Scan for the cell matching the given text and deliver its (x, y) coordinate at center. 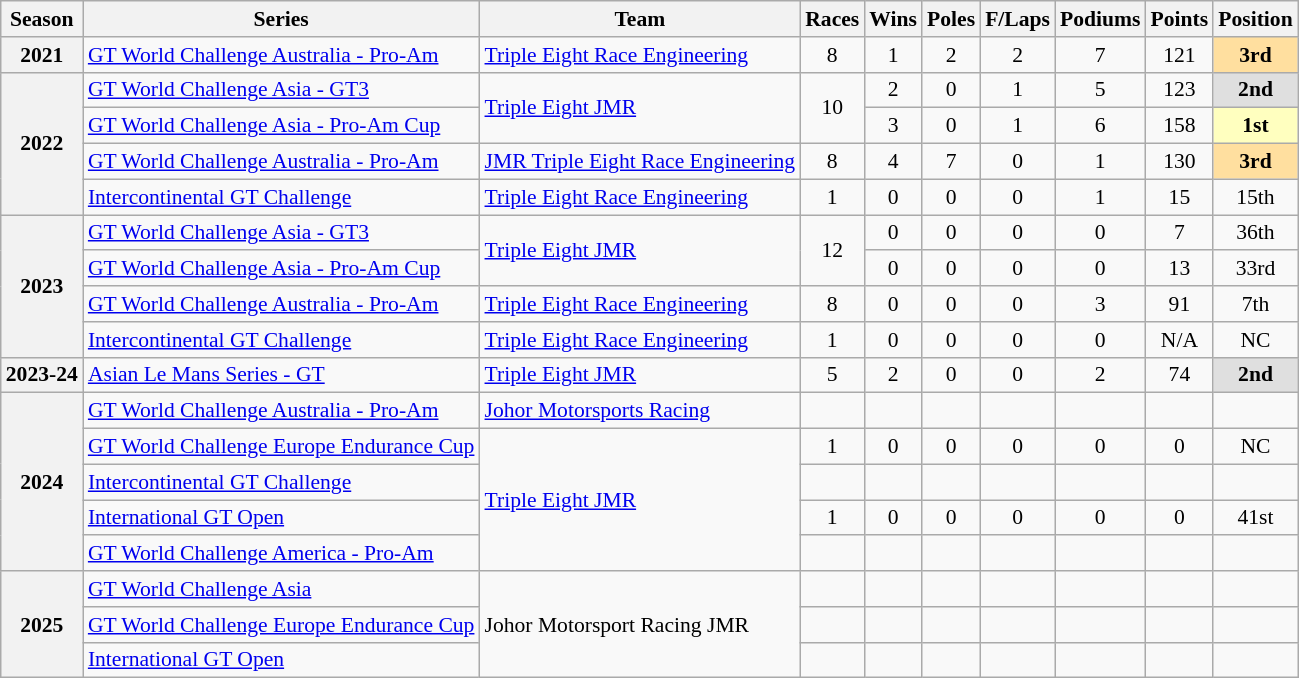
2021 (42, 55)
130 (1180, 162)
GT World Challenge Asia (282, 589)
1st (1255, 126)
Points (1180, 19)
2025 (42, 624)
41st (1255, 518)
Podiums (1100, 19)
2022 (42, 143)
74 (1180, 375)
36th (1255, 233)
Asian Le Mans Series - GT (282, 375)
Poles (951, 19)
123 (1180, 90)
2024 (42, 482)
7th (1255, 304)
Johor Motorsport Racing JMR (640, 624)
Wins (893, 19)
Series (282, 19)
13 (1180, 269)
Johor Motorsports Racing (640, 411)
91 (1180, 304)
2023 (42, 286)
N/A (1180, 340)
6 (1100, 126)
10 (832, 108)
4 (893, 162)
15 (1180, 197)
121 (1180, 55)
Team (640, 19)
JMR Triple Eight Race Engineering (640, 162)
15th (1255, 197)
Position (1255, 19)
158 (1180, 126)
33rd (1255, 269)
GT World Challenge America - Pro-Am (282, 554)
F/Laps (1018, 19)
Races (832, 19)
2023-24 (42, 375)
Season (42, 19)
12 (832, 250)
